Pinpoint the cell where the given text exists, returning its (x, y) midpoint coordinate. 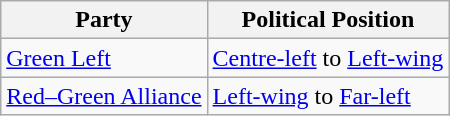
Red–Green Alliance (104, 96)
Left-wing to Far-left (328, 96)
Political Position (328, 20)
Centre-left to Left-wing (328, 58)
Green Left (104, 58)
Party (104, 20)
